Find where the given text appears and provide that cell's center as [X, Y] coordinate. 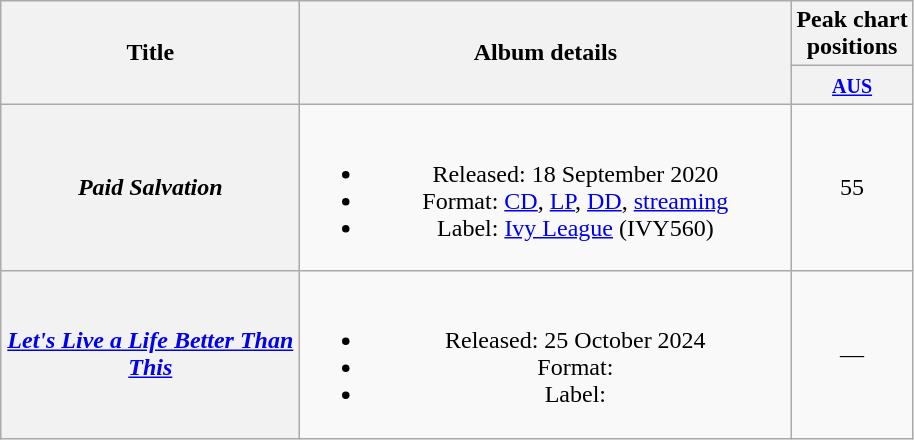
Released: 18 September 2020Format: CD, LP, DD, streamingLabel: Ivy League (IVY560) [546, 188]
Paid Salvation [150, 188]
— [852, 354]
55 [852, 188]
Peak chartpositions [852, 34]
Title [150, 52]
Released: 25 October 2024Format:Label: [546, 354]
Album details [546, 52]
Let's Live a Life Better Than This [150, 354]
AUS [852, 85]
